Detect which cell encompasses the target text, then output its [x, y] center coordinate. 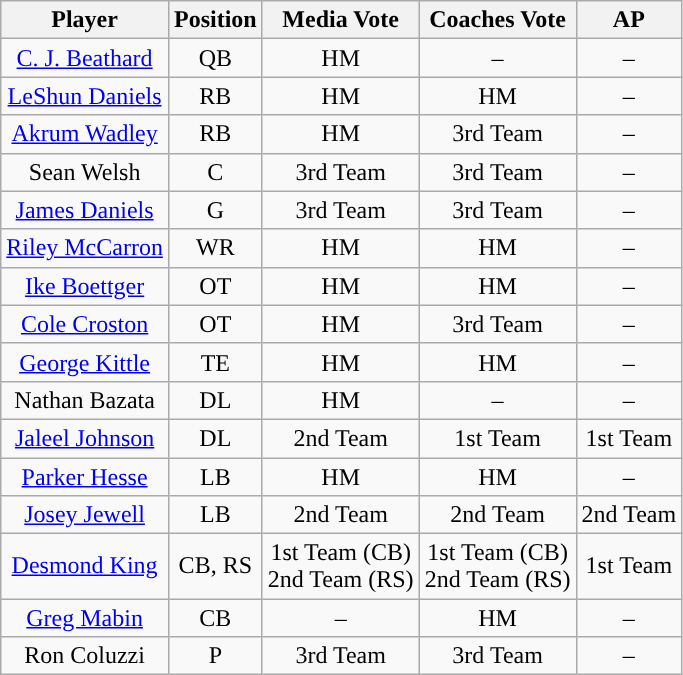
C [215, 172]
P [215, 656]
LeShun Daniels [85, 96]
George Kittle [85, 362]
G [215, 210]
Nathan Bazata [85, 400]
Media Vote [340, 20]
Position [215, 20]
TE [215, 362]
WR [215, 248]
C. J. Beathard [85, 58]
Parker Hesse [85, 477]
Coaches Vote [498, 20]
Cole Croston [85, 324]
AP [629, 20]
Akrum Wadley [85, 134]
Sean Welsh [85, 172]
CB, RS [215, 566]
QB [215, 58]
James Daniels [85, 210]
Ike Boettger [85, 286]
Riley McCarron [85, 248]
Jaleel Johnson [85, 438]
Josey Jewell [85, 515]
Greg Mabin [85, 618]
Player [85, 20]
Ron Coluzzi [85, 656]
Desmond King [85, 566]
CB [215, 618]
